Identify which cell holds the provided text, then report its [x, y] central coordinate. 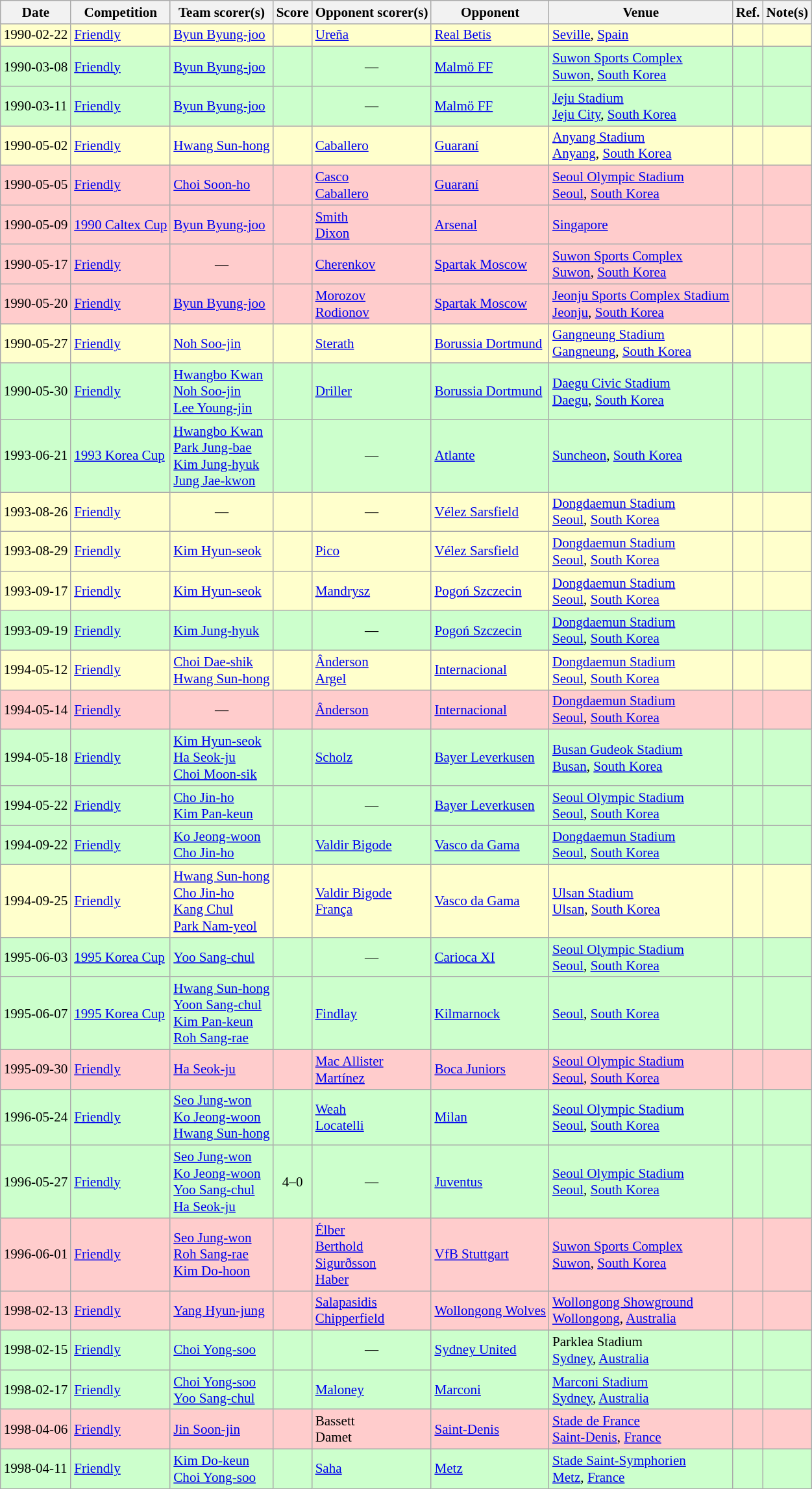
Valdir Bigode [372, 845]
Atlante [490, 456]
Jeonju Sports Complex StadiumJeonju, South Korea [641, 304]
4–0 [293, 1182]
Arsenal [490, 225]
Sterath [372, 343]
1994-05-18 [36, 757]
Hwang Sun-hong Yoon Sang-chul Kim Pan-keun Roh Sang-rae [221, 1013]
1998-02-15 [36, 1351]
Saint-Denis [490, 1429]
Note(s) [787, 12]
Real Betis [490, 35]
Maloney [372, 1390]
Hwang Sun-hong Cho Jin-ho Kang Chul Park Nam-yeol [221, 901]
1990-02-22 [36, 35]
Juventus [490, 1182]
Score [293, 12]
Yoo Sang-chul [221, 957]
Scholz [372, 757]
1990-05-02 [36, 145]
Hwang Sun-hong [221, 145]
Wollongong ShowgroundWollongong, Australia [641, 1310]
Saha [372, 1469]
1998-04-06 [36, 1429]
Kim Hyun-seok Ha Seok-ju Choi Moon-sik [221, 757]
Ulsan StadiumUlsan, South Korea [641, 901]
Suncheon, South Korea [641, 456]
Sydney United [490, 1351]
VfB Stuttgart [490, 1255]
Jeju StadiumJeju City, South Korea [641, 106]
Ha Seok-ju [221, 1069]
Seo Jung-won Roh Sang-rae Kim Do-hoon [221, 1255]
1996-06-01 [36, 1255]
1990-05-09 [36, 225]
Anyang StadiumAnyang, South Korea [641, 145]
Stade de FranceSaint-Denis, France [641, 1429]
Kilmarnock [490, 1013]
1995-06-03 [36, 957]
Kim Jung-hyuk [221, 630]
Cherenkov [372, 264]
Choi Yong-soo Yoo Sang-chul [221, 1390]
1994-09-22 [36, 845]
Jin Soon-jin [221, 1429]
Seo Jung-won Ko Jeong-woon Yoo Sang-chul Ha Seok-ju [221, 1182]
Yang Hyun-jung [221, 1310]
Driller [372, 391]
Marconi StadiumSydney, Australia [641, 1390]
Stade Saint-SymphorienMetz, France [641, 1469]
Choi Yong-soo [221, 1351]
Venue [641, 12]
1998-02-13 [36, 1310]
Ko Jeong-woon Cho Jin-ho [221, 845]
Wollongong Wolves [490, 1310]
1998-04-11 [36, 1469]
1990-05-05 [36, 186]
Singapore [641, 225]
1995-06-07 [36, 1013]
Findlay [372, 1013]
Competition [121, 12]
Mandrysz [372, 591]
1998-02-17 [36, 1390]
1993-06-21 [36, 456]
1994-05-12 [36, 670]
Smith Dixon [372, 225]
Opponent [490, 12]
Salapasidis Chipperfield [372, 1310]
1995-09-30 [36, 1069]
Noh Soo-jin [221, 343]
Gangneung StadiumGangneung, South Korea [641, 343]
Busan Gudeok StadiumBusan, South Korea [641, 757]
1990 Caltex Cup [121, 225]
Ânderson [372, 709]
Morozov Rodionov [372, 304]
Ureña [372, 35]
Cho Jin-ho Kim Pan-keun [221, 805]
1993-09-17 [36, 591]
Milan [490, 1117]
1990-05-27 [36, 343]
1993-08-29 [36, 552]
Seo Jung-won Ko Jeong-woon Hwang Sun-hong [221, 1117]
Seville, Spain [641, 35]
Valdir Bigode França [372, 901]
1994-05-22 [36, 805]
1990-03-08 [36, 66]
Ânderson Argel [372, 670]
Caballero [372, 145]
Boca Juniors [490, 1069]
1993-08-26 [36, 512]
Kim Do-keun Choi Yong-soo [221, 1469]
1994-09-25 [36, 901]
1990-05-30 [36, 391]
1990-03-11 [36, 106]
Marconi [490, 1390]
Date [36, 12]
Seoul, South Korea [641, 1013]
Weah Locatelli [372, 1117]
Ref. [748, 12]
1996-05-27 [36, 1182]
Parklea StadiumSydney, Australia [641, 1351]
Hwangbo Kwan Noh Soo-jin Lee Young-jin [221, 391]
1990-05-17 [36, 264]
1990-05-20 [36, 304]
Élber Berthold Sigurðsson Haber [372, 1255]
Team scorer(s) [221, 12]
1993 Korea Cup [121, 456]
Daegu Civic StadiumDaegu, South Korea [641, 391]
Bassett Damet [372, 1429]
Casco Caballero [372, 186]
Pico [372, 552]
Carioca XI [490, 957]
Choi Soon-ho [221, 186]
1994-05-14 [36, 709]
Metz [490, 1469]
1996-05-24 [36, 1117]
Opponent scorer(s) [372, 12]
Hwangbo Kwan Park Jung-bae Kim Jung-hyuk Jung Jae-kwon [221, 456]
Choi Dae-shik Hwang Sun-hong [221, 670]
1993-09-19 [36, 630]
Mac Allister Martínez [372, 1069]
